Return [x, y] of the center of cell containing provided text 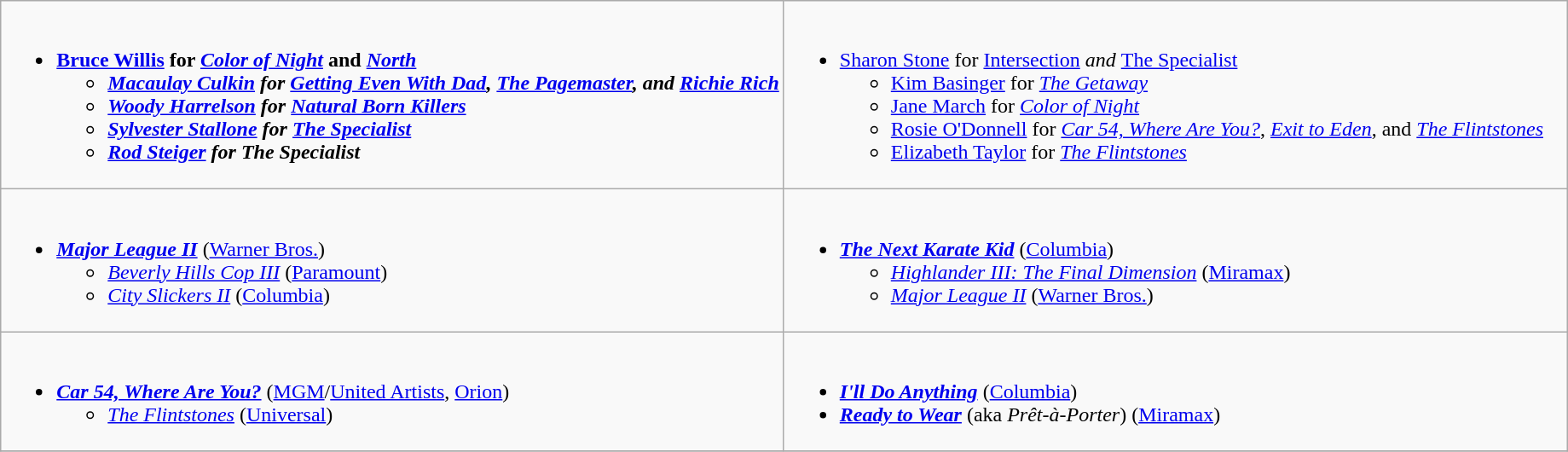
The Next Karate Kid (Columbia)Highlander III: The Final Dimension (Miramax)Major League II (Warner Bros.) [1175, 261]
I'll Do Anything (Columbia)Ready to Wear (aka Prêt-à-Porter) (Miramax) [1175, 391]
Major League II (Warner Bros.)Beverly Hills Cop III (Paramount)City Slickers II (Columbia) [392, 261]
Car 54, Where Are You? (MGM/United Artists, Orion)The Flintstones (Universal) [392, 391]
